Scan for the cell matching the given text and deliver its [X, Y] coordinate at center. 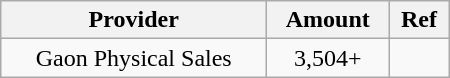
Provider [134, 20]
Gaon Physical Sales [134, 58]
Ref [419, 20]
3,504+ [328, 58]
Amount [328, 20]
